Determine the [x, y] coordinate at the center of the cell enclosing the given text.  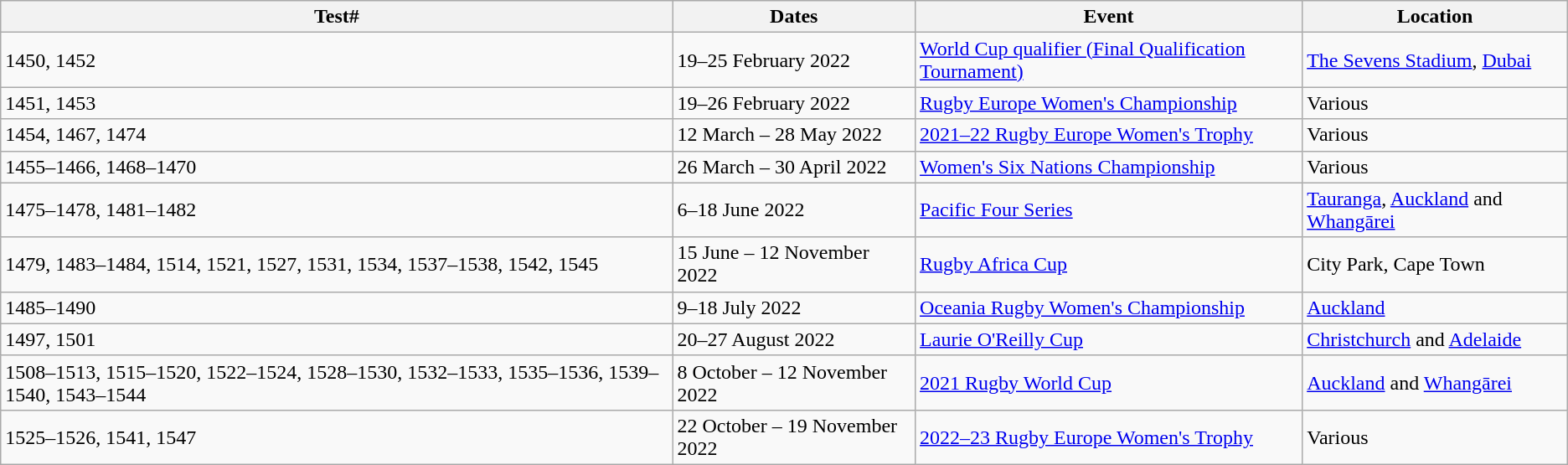
1525–1526, 1541, 1547 [337, 437]
15 June – 12 November 2022 [794, 265]
1451, 1453 [337, 103]
26 March – 30 April 2022 [794, 167]
2022–23 Rugby Europe Women's Trophy [1109, 437]
6–18 June 2022 [794, 209]
Location [1436, 17]
1485–1490 [337, 307]
Pacific Four Series [1109, 209]
Auckland [1436, 307]
19–26 February 2022 [794, 103]
Women's Six Nations Championship [1109, 167]
World Cup qualifier (Final Qualification Tournament) [1109, 60]
City Park, Cape Town [1436, 265]
1455–1466, 1468–1470 [337, 167]
Tauranga, Auckland and Whangārei [1436, 209]
Laurie O'Reilly Cup [1109, 339]
20–27 August 2022 [794, 339]
Auckland and Whangārei [1436, 382]
The Sevens Stadium, Dubai [1436, 60]
Rugby Europe Women's Championship [1109, 103]
12 March – 28 May 2022 [794, 135]
2021–22 Rugby Europe Women's Trophy [1109, 135]
1475–1478, 1481–1482 [337, 209]
8 October – 12 November 2022 [794, 382]
Oceania Rugby Women's Championship [1109, 307]
Test# [337, 17]
1454, 1467, 1474 [337, 135]
2021 Rugby World Cup [1109, 382]
1497, 1501 [337, 339]
Rugby Africa Cup [1109, 265]
19–25 February 2022 [794, 60]
1508–1513, 1515–1520, 1522–1524, 1528–1530, 1532–1533, 1535–1536, 1539–1540, 1543–1544 [337, 382]
Christchurch and Adelaide [1436, 339]
1450, 1452 [337, 60]
9–18 July 2022 [794, 307]
Dates [794, 17]
1479, 1483–1484, 1514, 1521, 1527, 1531, 1534, 1537–1538, 1542, 1545 [337, 265]
Event [1109, 17]
22 October – 19 November 2022 [794, 437]
